Determine the (x, y) coordinate at the center of the cell enclosing the given text.  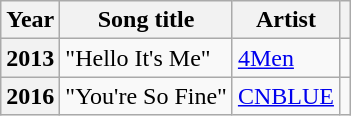
2016 (30, 96)
Song title (146, 20)
Artist (286, 20)
4Men (286, 58)
Year (30, 20)
"Hello It's Me" (146, 58)
CNBLUE (286, 96)
"You're So Fine" (146, 96)
2013 (30, 58)
